From the cell containing the given text, extract its center point as (x, y) coordinate. 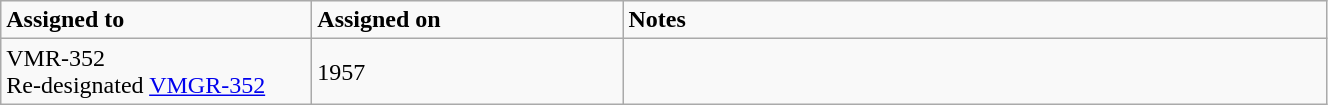
VMR-352Re-designated VMGR-352 (156, 72)
Assigned on (468, 20)
1957 (468, 72)
Assigned to (156, 20)
Notes (975, 20)
